Identify which cell holds the provided text, then report its (x, y) central coordinate. 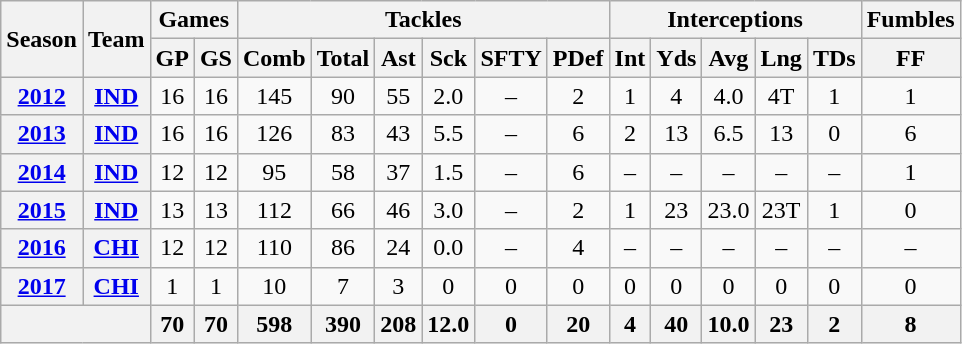
2012 (42, 96)
40 (676, 324)
3 (398, 286)
Games (194, 20)
90 (343, 96)
24 (398, 248)
Avg (728, 58)
2.0 (448, 96)
2017 (42, 286)
Interceptions (735, 20)
FF (910, 58)
Lng (781, 58)
10 (274, 286)
2016 (42, 248)
PDef (578, 58)
2013 (42, 134)
2015 (42, 210)
390 (343, 324)
4T (781, 96)
12.0 (448, 324)
112 (274, 210)
SFTY (511, 58)
Season (42, 39)
43 (398, 134)
8 (910, 324)
110 (274, 248)
55 (398, 96)
GP (172, 58)
208 (398, 324)
83 (343, 134)
95 (274, 172)
2014 (42, 172)
20 (578, 324)
126 (274, 134)
1.5 (448, 172)
46 (398, 210)
Yds (676, 58)
37 (398, 172)
7 (343, 286)
86 (343, 248)
58 (343, 172)
Team (116, 39)
Total (343, 58)
23T (781, 210)
23.0 (728, 210)
4.0 (728, 96)
Sck (448, 58)
Ast (398, 58)
Fumbles (910, 20)
3.0 (448, 210)
TDs (834, 58)
598 (274, 324)
145 (274, 96)
66 (343, 210)
6.5 (728, 134)
10.0 (728, 324)
0.0 (448, 248)
Int (630, 58)
GS (216, 58)
Tackles (423, 20)
Comb (274, 58)
5.5 (448, 134)
